Return [X, Y] of the center of cell containing provided text 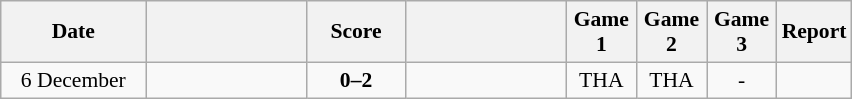
Date [74, 32]
- [741, 80]
6 December [74, 80]
Game 2 [671, 32]
Game 3 [741, 32]
Score [356, 32]
0–2 [356, 80]
Game 1 [601, 32]
Report [814, 32]
